Locate the cell with the specified text and output its (X, Y) center coordinate. 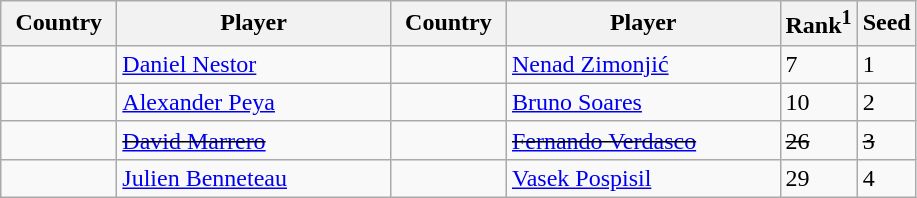
1 (886, 64)
Bruno Soares (643, 102)
David Marrero (254, 140)
3 (886, 140)
Seed (886, 24)
Nenad Zimonjić (643, 64)
29 (818, 178)
Alexander Peya (254, 102)
Fernando Verdasco (643, 140)
7 (818, 64)
Rank1 (818, 24)
4 (886, 178)
Vasek Pospisil (643, 178)
Daniel Nestor (254, 64)
2 (886, 102)
10 (818, 102)
Julien Benneteau (254, 178)
26 (818, 140)
